Extract the (x, y) coordinate from the center of the cell holding the provided text.  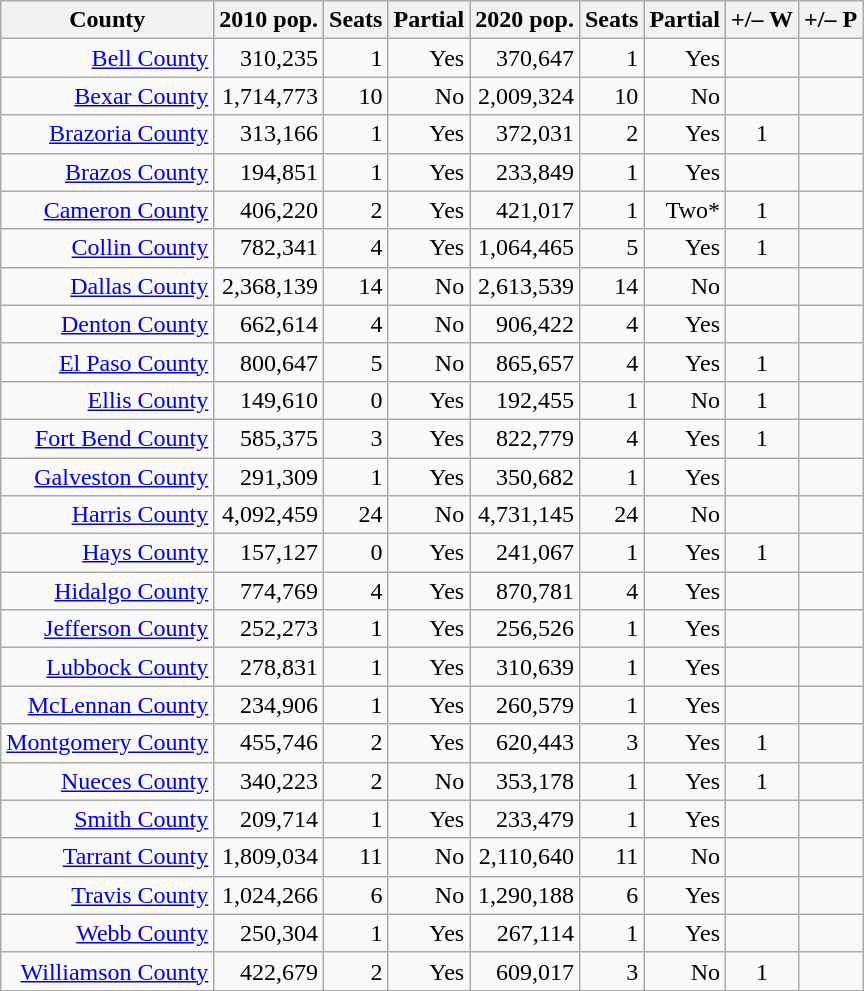
149,610 (269, 400)
Nueces County (108, 781)
267,114 (525, 933)
Harris County (108, 515)
El Paso County (108, 362)
Hays County (108, 553)
2,613,539 (525, 286)
4,731,145 (525, 515)
1,024,266 (269, 895)
Bexar County (108, 96)
234,906 (269, 705)
372,031 (525, 134)
209,714 (269, 819)
291,309 (269, 477)
Ellis County (108, 400)
2,110,640 (525, 857)
2010 pop. (269, 20)
Jefferson County (108, 629)
1,064,465 (525, 248)
Bell County (108, 58)
Fort Bend County (108, 438)
192,455 (525, 400)
906,422 (525, 324)
353,178 (525, 781)
233,849 (525, 172)
Tarrant County (108, 857)
609,017 (525, 971)
Denton County (108, 324)
1,809,034 (269, 857)
278,831 (269, 667)
Cameron County (108, 210)
Lubbock County (108, 667)
370,647 (525, 58)
585,375 (269, 438)
Brazoria County (108, 134)
865,657 (525, 362)
233,479 (525, 819)
Collin County (108, 248)
194,851 (269, 172)
241,067 (525, 553)
Travis County (108, 895)
406,220 (269, 210)
157,127 (269, 553)
Galveston County (108, 477)
260,579 (525, 705)
774,769 (269, 591)
Williamson County (108, 971)
1,714,773 (269, 96)
800,647 (269, 362)
620,443 (525, 743)
Hidalgo County (108, 591)
870,781 (525, 591)
822,779 (525, 438)
310,639 (525, 667)
421,017 (525, 210)
Webb County (108, 933)
350,682 (525, 477)
252,273 (269, 629)
Brazos County (108, 172)
782,341 (269, 248)
+/– W (762, 20)
+/– P (831, 20)
McLennan County (108, 705)
455,746 (269, 743)
250,304 (269, 933)
1,290,188 (525, 895)
2,009,324 (525, 96)
662,614 (269, 324)
422,679 (269, 971)
256,526 (525, 629)
340,223 (269, 781)
Two* (685, 210)
Montgomery County (108, 743)
Dallas County (108, 286)
County (108, 20)
2020 pop. (525, 20)
313,166 (269, 134)
Smith County (108, 819)
2,368,139 (269, 286)
310,235 (269, 58)
4,092,459 (269, 515)
